Return the [X, Y] coordinate for the center point of the cell that contains the specified text.  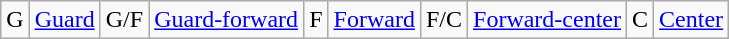
Forward-center [548, 20]
Forward [374, 20]
G/F [124, 20]
F/C [444, 20]
Center [692, 20]
Guard [64, 20]
F [316, 20]
Guard-forward [226, 20]
G [15, 20]
C [640, 20]
